Detect which cell encompasses the target text, then output its (x, y) center coordinate. 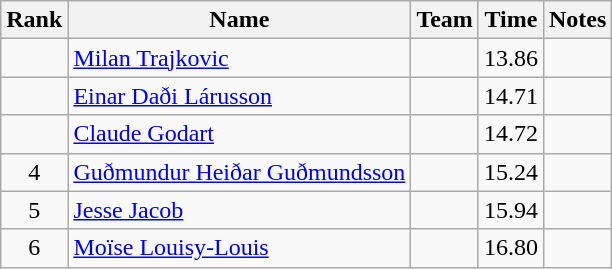
Team (445, 20)
Milan Trajkovic (240, 58)
Name (240, 20)
Einar Daði Lárusson (240, 96)
5 (34, 210)
Guðmundur Heiðar Guðmundsson (240, 172)
Claude Godart (240, 134)
14.72 (510, 134)
13.86 (510, 58)
14.71 (510, 96)
15.94 (510, 210)
4 (34, 172)
16.80 (510, 248)
Jesse Jacob (240, 210)
Rank (34, 20)
6 (34, 248)
Moïse Louisy-Louis (240, 248)
Time (510, 20)
Notes (577, 20)
15.24 (510, 172)
